Pinpoint the cell where the given text exists, returning its [x, y] midpoint coordinate. 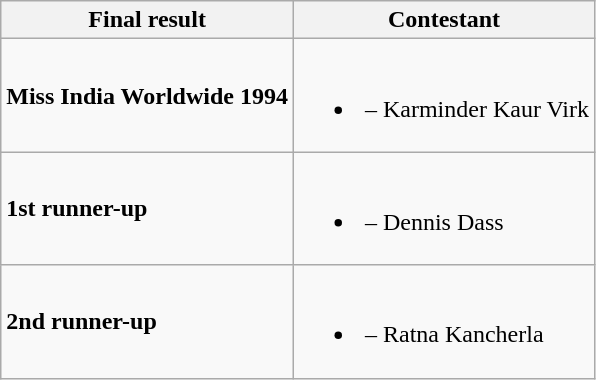
– Ratna Kancherla [444, 322]
Final result [148, 20]
Contestant [444, 20]
– Karminder Kaur Virk [444, 96]
2nd runner-up [148, 322]
– Dennis Dass [444, 208]
1st runner-up [148, 208]
Miss India Worldwide 1994 [148, 96]
